Detect which cell encompasses the target text, then output its (X, Y) center coordinate. 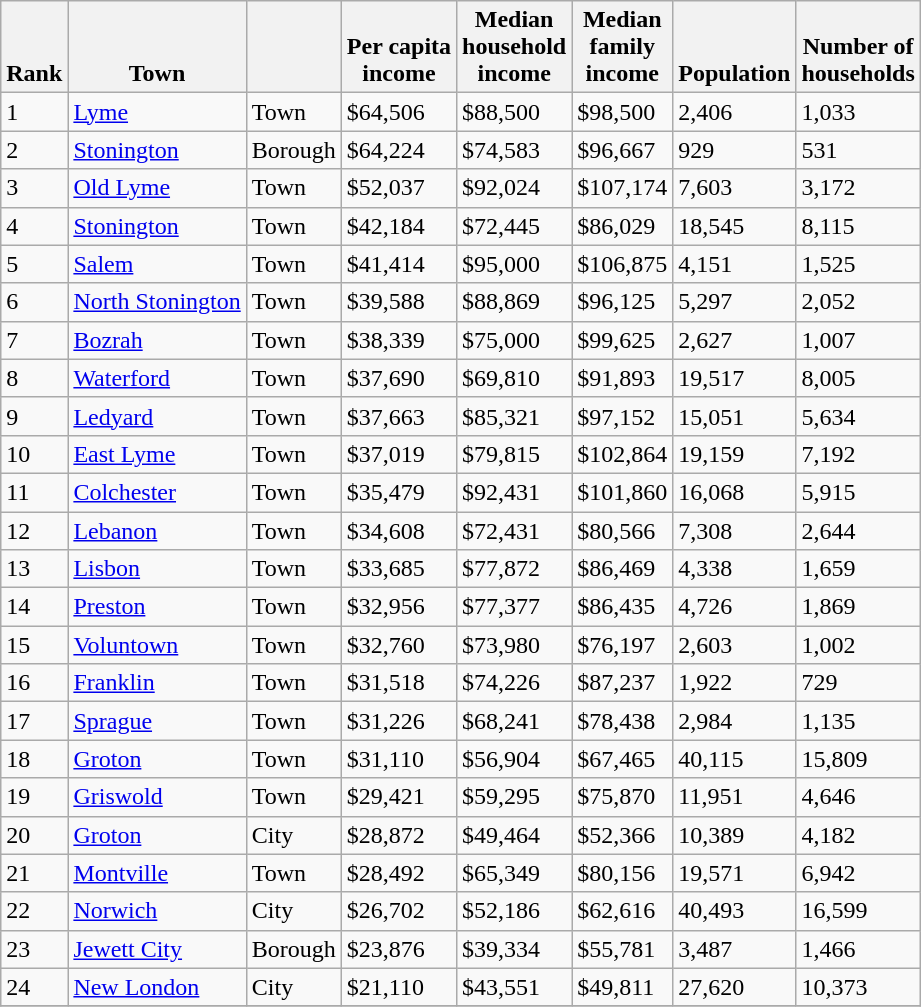
$65,349 (514, 873)
19 (34, 797)
New London (157, 987)
18,545 (734, 226)
15,051 (734, 416)
7 (34, 340)
11,951 (734, 797)
2,603 (734, 645)
$80,156 (622, 873)
8,005 (858, 378)
$32,956 (398, 607)
$78,438 (622, 721)
13 (34, 569)
$43,551 (514, 987)
Jewett City (157, 949)
$38,339 (398, 340)
1,659 (858, 569)
10,373 (858, 987)
$37,019 (398, 454)
$52,037 (398, 188)
East Lyme (157, 454)
Preston (157, 607)
8 (34, 378)
$37,663 (398, 416)
$52,186 (514, 911)
$74,226 (514, 683)
$55,781 (622, 949)
Medianfamilyincome (622, 47)
$28,872 (398, 835)
4 (34, 226)
24 (34, 987)
Waterford (157, 378)
2,406 (734, 112)
$74,583 (514, 150)
16,068 (734, 492)
$96,667 (622, 150)
$101,860 (622, 492)
531 (858, 150)
$107,174 (622, 188)
$33,685 (398, 569)
7,308 (734, 531)
$95,000 (514, 264)
$87,237 (622, 683)
$92,431 (514, 492)
$86,029 (622, 226)
$69,810 (514, 378)
18 (34, 759)
Ledyard (157, 416)
1,466 (858, 949)
$88,500 (514, 112)
$62,616 (622, 911)
$75,000 (514, 340)
5,297 (734, 302)
9 (34, 416)
4,338 (734, 569)
$106,875 (622, 264)
$75,870 (622, 797)
$86,469 (622, 569)
15 (34, 645)
5,634 (858, 416)
$77,872 (514, 569)
$23,876 (398, 949)
16 (34, 683)
729 (858, 683)
Population (734, 47)
40,493 (734, 911)
4,646 (858, 797)
$31,110 (398, 759)
$96,125 (622, 302)
7,192 (858, 454)
$77,377 (514, 607)
$72,431 (514, 531)
6 (34, 302)
$37,690 (398, 378)
1,135 (858, 721)
19,517 (734, 378)
40,115 (734, 759)
8,115 (858, 226)
19,159 (734, 454)
$68,241 (514, 721)
Per capitaincome (398, 47)
1,525 (858, 264)
Bozrah (157, 340)
$49,464 (514, 835)
21 (34, 873)
$86,435 (622, 607)
Number ofhouseholds (858, 47)
1,869 (858, 607)
3,172 (858, 188)
Rank (34, 47)
4,726 (734, 607)
Salem (157, 264)
4,151 (734, 264)
929 (734, 150)
3,487 (734, 949)
$98,500 (622, 112)
2,644 (858, 531)
12 (34, 531)
$97,152 (622, 416)
23 (34, 949)
$88,869 (514, 302)
Norwich (157, 911)
2,627 (734, 340)
27,620 (734, 987)
15,809 (858, 759)
2,984 (734, 721)
$76,197 (622, 645)
10,389 (734, 835)
$42,184 (398, 226)
Medianhouseholdincome (514, 47)
$73,980 (514, 645)
$28,492 (398, 873)
$26,702 (398, 911)
$99,625 (622, 340)
2 (34, 150)
Colchester (157, 492)
$64,224 (398, 150)
22 (34, 911)
19,571 (734, 873)
5 (34, 264)
6,942 (858, 873)
$64,506 (398, 112)
$39,588 (398, 302)
1,922 (734, 683)
$102,864 (622, 454)
16,599 (858, 911)
North Stonington (157, 302)
Old Lyme (157, 188)
$85,321 (514, 416)
Griswold (157, 797)
$67,465 (622, 759)
1,033 (858, 112)
$34,608 (398, 531)
$32,760 (398, 645)
5,915 (858, 492)
$49,811 (622, 987)
$39,334 (514, 949)
$21,110 (398, 987)
Montville (157, 873)
1 (34, 112)
$35,479 (398, 492)
4,182 (858, 835)
$52,366 (622, 835)
Franklin (157, 683)
14 (34, 607)
$91,893 (622, 378)
7,603 (734, 188)
$31,226 (398, 721)
$29,421 (398, 797)
1,002 (858, 645)
17 (34, 721)
2,052 (858, 302)
11 (34, 492)
Voluntown (157, 645)
$72,445 (514, 226)
$41,414 (398, 264)
Lisbon (157, 569)
Sprague (157, 721)
3 (34, 188)
Lyme (157, 112)
$56,904 (514, 759)
1,007 (858, 340)
$92,024 (514, 188)
Lebanon (157, 531)
$79,815 (514, 454)
10 (34, 454)
$31,518 (398, 683)
$59,295 (514, 797)
20 (34, 835)
$80,566 (622, 531)
